Locate the cell with the specified text and output its (X, Y) center coordinate. 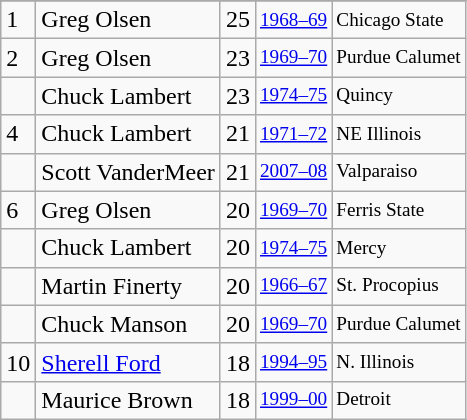
Sherell Ford (128, 362)
Ferris State (398, 210)
1966–67 (293, 286)
Chicago State (398, 20)
Scott VanderMeer (128, 172)
Mercy (398, 248)
2007–08 (293, 172)
Valparaiso (398, 172)
N. Illinois (398, 362)
1999–00 (293, 400)
10 (18, 362)
1 (18, 20)
Chuck Manson (128, 324)
Maurice Brown (128, 400)
Quincy (398, 96)
1994–95 (293, 362)
1971–72 (293, 134)
6 (18, 210)
4 (18, 134)
2 (18, 58)
1968–69 (293, 20)
Martin Finerty (128, 286)
St. Procopius (398, 286)
Detroit (398, 400)
25 (238, 20)
NE Illinois (398, 134)
